Identify which cell holds the provided text, then report its (X, Y) central coordinate. 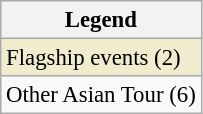
Flagship events (2) (101, 58)
Other Asian Tour (6) (101, 95)
Legend (101, 20)
